Output the [X, Y] coordinate of the center of the cell containing the given text.  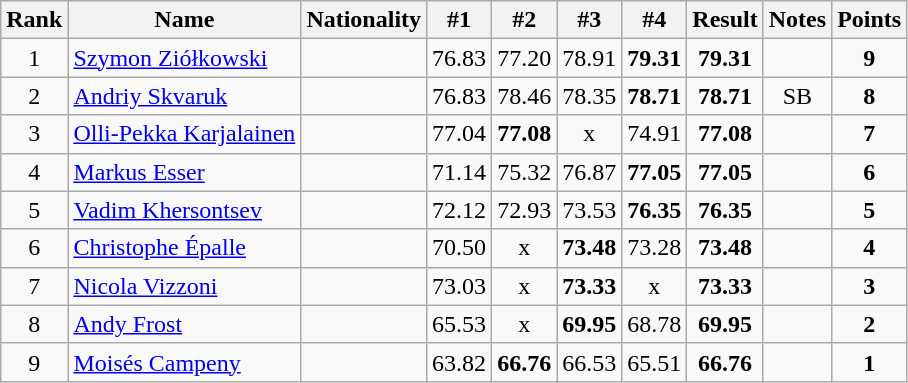
63.82 [460, 362]
77.20 [524, 58]
Szymon Ziółkowski [184, 58]
78.35 [590, 96]
Nationality [364, 20]
72.93 [524, 210]
Result [725, 20]
Andy Frost [184, 324]
65.53 [460, 324]
Rank [34, 20]
73.28 [654, 248]
#1 [460, 20]
65.51 [654, 362]
#3 [590, 20]
75.32 [524, 172]
#4 [654, 20]
Points [870, 20]
Moisés Campeny [184, 362]
78.46 [524, 96]
Name [184, 20]
Christophe Épalle [184, 248]
Olli-Pekka Karjalainen [184, 134]
Andriy Skvaruk [184, 96]
73.03 [460, 286]
77.04 [460, 134]
70.50 [460, 248]
Nicola Vizzoni [184, 286]
73.53 [590, 210]
66.53 [590, 362]
71.14 [460, 172]
Markus Esser [184, 172]
68.78 [654, 324]
72.12 [460, 210]
#2 [524, 20]
74.91 [654, 134]
Vadim Khersontsev [184, 210]
76.87 [590, 172]
Notes [797, 20]
78.91 [590, 58]
SB [797, 96]
